Scan for the cell matching the given text and deliver its [X, Y] coordinate at center. 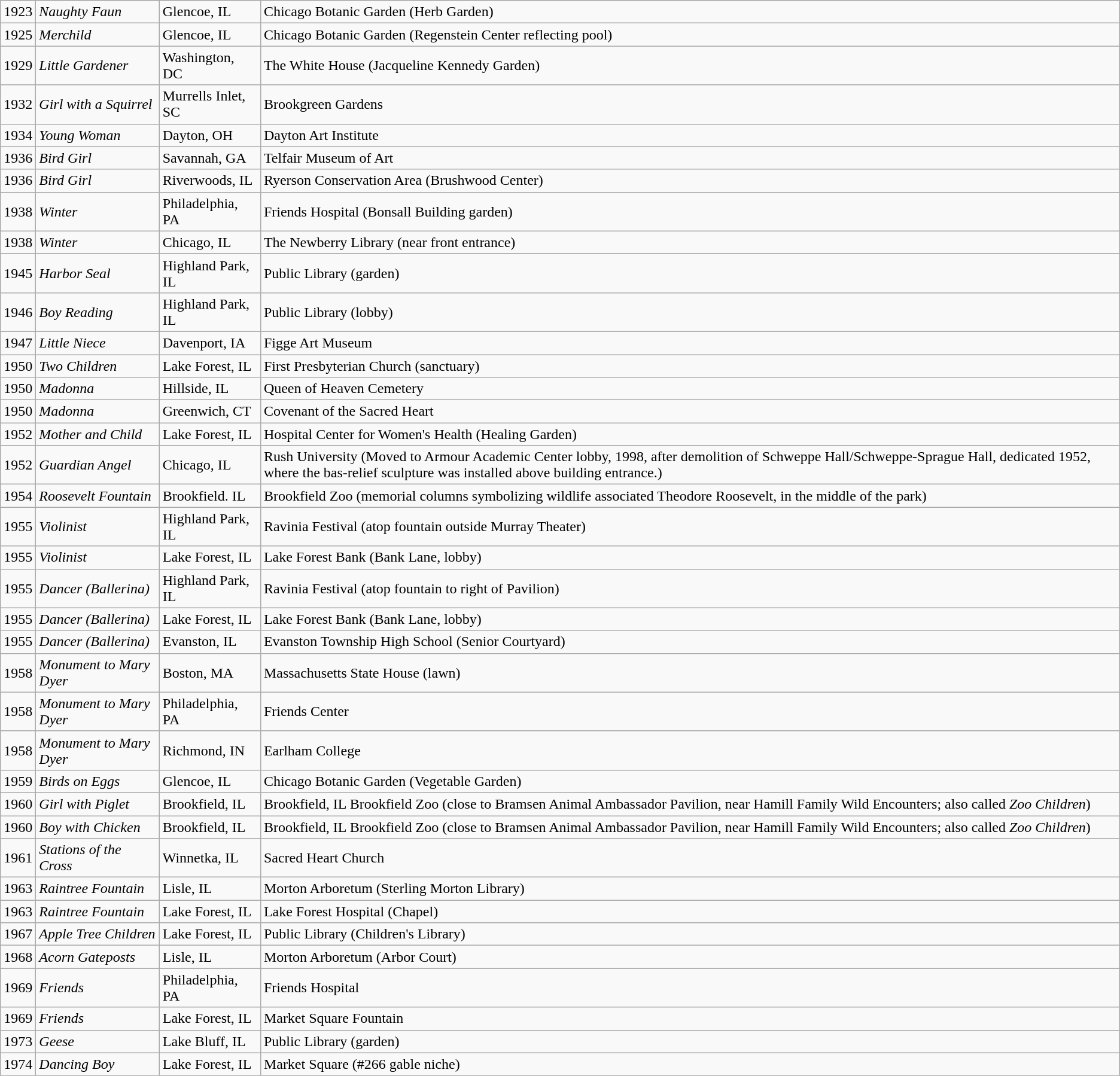
Acorn Gateposts [98, 957]
1968 [18, 957]
Boy with Chicken [98, 827]
Massachusetts State House (lawn) [690, 672]
Brookgreen Gardens [690, 104]
Queen of Heaven Cemetery [690, 389]
First Presbyterian Church (sanctuary) [690, 365]
Girl with Piglet [98, 804]
Dayton Art Institute [690, 135]
1934 [18, 135]
Washington, DC [209, 66]
1932 [18, 104]
Market Square (#266 gable niche) [690, 1064]
Public Library (Children's Library) [690, 934]
Harbor Seal [98, 273]
Davenport, IA [209, 343]
Apple Tree Children [98, 934]
Roosevelt Fountain [98, 496]
Little Niece [98, 343]
Friends Center [690, 712]
Public Library (lobby) [690, 312]
1923 [18, 12]
1973 [18, 1041]
1954 [18, 496]
1961 [18, 858]
1945 [18, 273]
Greenwich, CT [209, 411]
Brookfield. IL [209, 496]
Riverwoods, IL [209, 181]
Lake Forest Hospital (Chapel) [690, 912]
The Newberry Library (near front entrance) [690, 242]
Two Children [98, 365]
Guardian Angel [98, 465]
Stations of the Cross [98, 858]
1967 [18, 934]
Merchild [98, 35]
Mother and Child [98, 434]
Girl with a Squirrel [98, 104]
Market Square Fountain [690, 1019]
Boy Reading [98, 312]
The White House (Jacqueline Kennedy Garden) [690, 66]
Lake Bluff, IL [209, 1041]
Morton Arboretum (Sterling Morton Library) [690, 889]
Dancing Boy [98, 1064]
Figge Art Museum [690, 343]
1925 [18, 35]
Telfair Museum of Art [690, 158]
Morton Arboretum (Arbor Court) [690, 957]
Hillside, IL [209, 389]
Chicago Botanic Garden (Herb Garden) [690, 12]
1947 [18, 343]
1929 [18, 66]
Hospital Center for Women's Health (Healing Garden) [690, 434]
Sacred Heart Church [690, 858]
1974 [18, 1064]
Ravinia Festival (atop fountain outside Murray Theater) [690, 526]
Evanston, IL [209, 642]
Chicago Botanic Garden (Regenstein Center reflecting pool) [690, 35]
Covenant of the Sacred Heart [690, 411]
Dayton, OH [209, 135]
Friends Hospital (Bonsall Building garden) [690, 212]
Chicago Botanic Garden (Vegetable Garden) [690, 781]
Ravinia Festival (atop fountain to right of Pavilion) [690, 589]
Little Gardener [98, 66]
1946 [18, 312]
Earlham College [690, 750]
Winnetka, IL [209, 858]
Evanston Township High School (Senior Courtyard) [690, 642]
Friends Hospital [690, 988]
Murrells Inlet, SC [209, 104]
Richmond, IN [209, 750]
Brookfield Zoo (memorial columns symbolizing wildlife associated Theodore Roosevelt, in the middle of the park) [690, 496]
Ryerson Conservation Area (Brushwood Center) [690, 181]
Young Woman [98, 135]
Savannah, GA [209, 158]
Geese [98, 1041]
Birds on Eggs [98, 781]
Naughty Faun [98, 12]
1959 [18, 781]
Boston, MA [209, 672]
